For the text-containing cell, return its midpoint in [x, y] coordinate format. 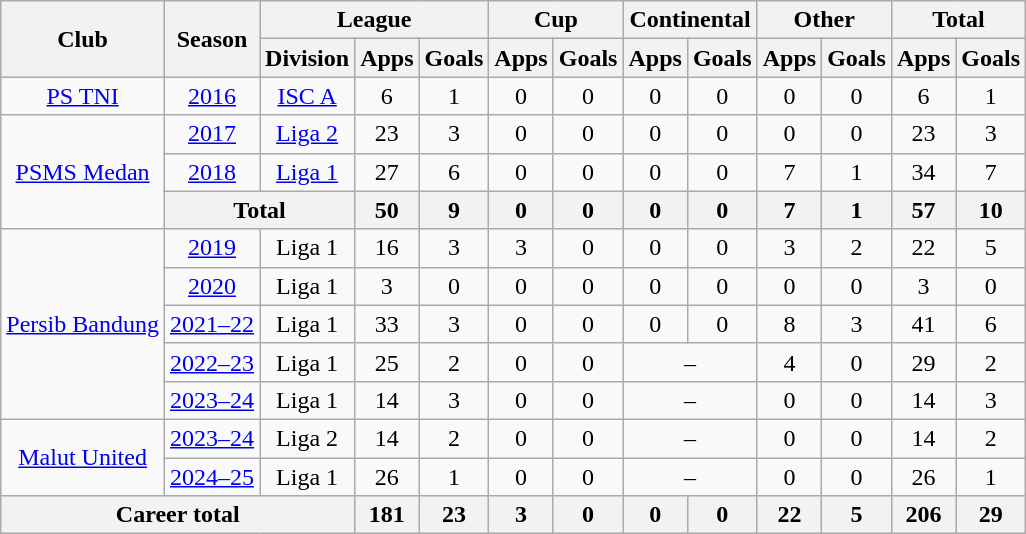
2019 [212, 248]
16 [387, 248]
9 [454, 210]
2021–22 [212, 324]
Season [212, 39]
8 [789, 324]
League [374, 20]
Persib Bandung [83, 324]
181 [387, 515]
41 [923, 324]
2022–23 [212, 362]
Career total [178, 515]
25 [387, 362]
Club [83, 39]
Continental [690, 20]
34 [923, 172]
Other [824, 20]
2020 [212, 286]
33 [387, 324]
27 [387, 172]
2016 [212, 96]
10 [991, 210]
50 [387, 210]
57 [923, 210]
PSMS Medan [83, 172]
ISC A [308, 96]
4 [789, 362]
206 [923, 515]
2017 [212, 134]
Malut United [83, 457]
2018 [212, 172]
Cup [556, 20]
2024–25 [212, 477]
Division [308, 58]
PS TNI [83, 96]
